Locate the cell with the specified text and output its [X, Y] center coordinate. 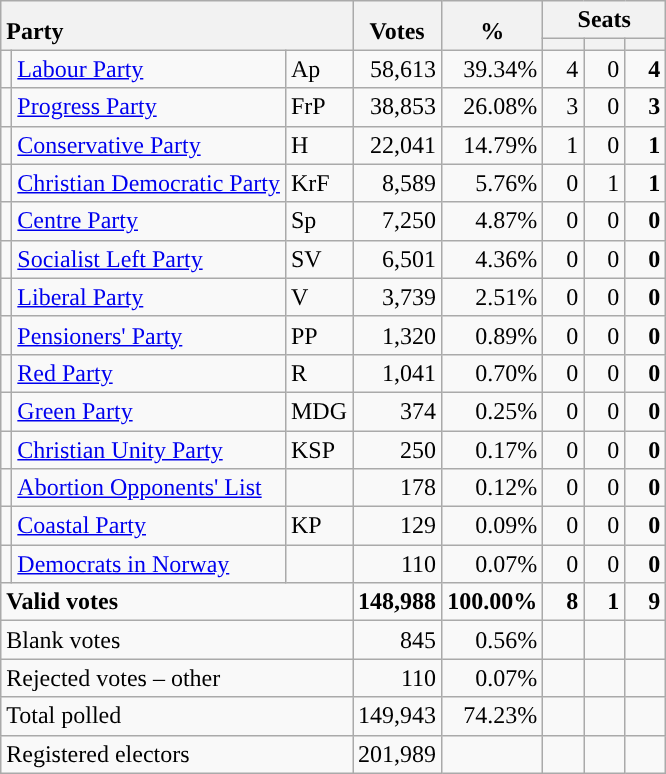
Green Party [149, 411]
8,589 [398, 183]
Centre Party [149, 221]
9 [646, 602]
Votes [398, 26]
26.08% [492, 107]
Seats [604, 20]
Ap [318, 69]
4.36% [492, 259]
Rejected votes – other [177, 678]
Coastal Party [149, 526]
Pensioners' Party [149, 335]
6,501 [398, 259]
38,853 [398, 107]
0.09% [492, 526]
129 [398, 526]
149,943 [398, 716]
Conservative Party [149, 145]
845 [398, 640]
74.23% [492, 716]
1,320 [398, 335]
H [318, 145]
8 [564, 602]
V [318, 297]
1,041 [398, 373]
SV [318, 259]
0.56% [492, 640]
Red Party [149, 373]
PP [318, 335]
Liberal Party [149, 297]
201,989 [398, 754]
3,739 [398, 297]
0.70% [492, 373]
Abortion Opponents' List [149, 488]
14.79% [492, 145]
374 [398, 411]
Socialist Left Party [149, 259]
KSP [318, 449]
39.34% [492, 69]
100.00% [492, 602]
250 [398, 449]
Christian Unity Party [149, 449]
R [318, 373]
7,250 [398, 221]
0.25% [492, 411]
Total polled [177, 716]
Progress Party [149, 107]
Labour Party [149, 69]
0.12% [492, 488]
Registered electors [177, 754]
Sp [318, 221]
MDG [318, 411]
0.89% [492, 335]
0.17% [492, 449]
FrP [318, 107]
58,613 [398, 69]
178 [398, 488]
Democrats in Norway [149, 564]
2.51% [492, 297]
Christian Democratic Party [149, 183]
KP [318, 526]
Blank votes [177, 640]
Party [177, 26]
22,041 [398, 145]
4.87% [492, 221]
KrF [318, 183]
Valid votes [177, 602]
% [492, 26]
148,988 [398, 602]
5.76% [492, 183]
